Search for the cell housing the specified text and yield its (x, y) center coordinate. 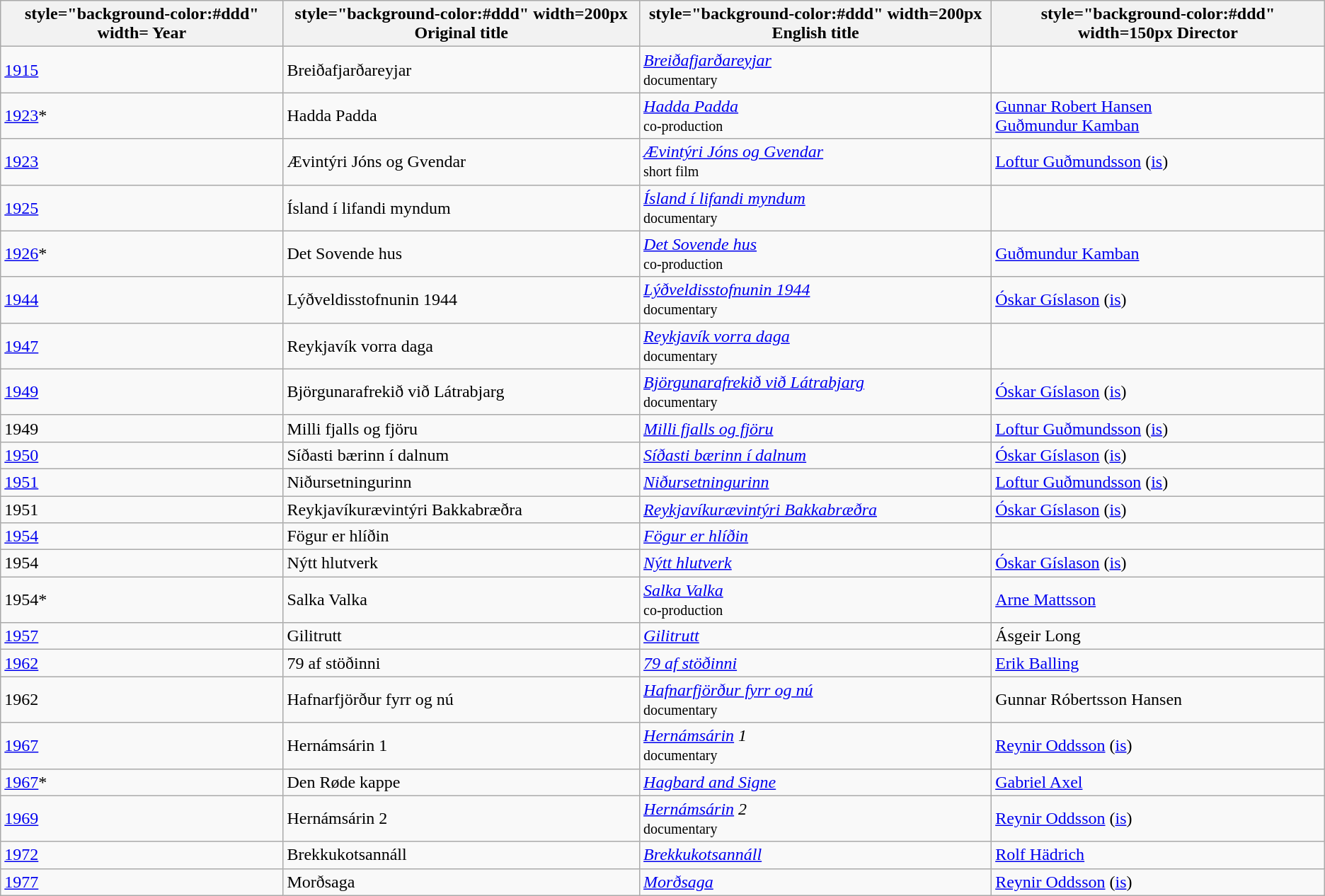
Ísland í lifandi myndumdocumentary (815, 208)
Arne Mattsson (1158, 600)
style="background-color:#ddd" width=200px English title (815, 24)
Hadda Padda (461, 116)
Gabriel Axel (1158, 782)
1967* (142, 782)
Ævintýri Jóns og Gvendarshort film (815, 161)
Hernámsárin 1documentary (815, 746)
Hernámsárin 1 (461, 746)
1947 (142, 345)
style="background-color:#ddd" width= Year (142, 24)
1925 (142, 208)
1923* (142, 116)
1977 (142, 882)
Ásgeir Long (1158, 636)
Breiðafjarðareyjar (461, 69)
Hernámsárin 2 (461, 818)
Björgunarafrekið við Látrabjargdocumentary (815, 392)
1957 (142, 636)
1967 (142, 746)
Erik Balling (1158, 663)
Hafnarfjörður fyrr og nú (461, 699)
1926* (142, 253)
Reykjavík vorra dagadocumentary (815, 345)
1923 (142, 161)
Den Røde kappe (461, 782)
Lýðveldisstofnunin 1944documentary (815, 300)
1972 (142, 855)
1950 (142, 455)
Hernámsárin 2documentary (815, 818)
Ævintýri Jóns og Gvendar (461, 161)
Guðmundur Kamban (1158, 253)
Hagbard and Signe (815, 782)
Lýðveldisstofnunin 1944 (461, 300)
Hadda Paddaco-production (815, 116)
Björgunarafrekið við Látrabjarg (461, 392)
Det Sovende husco-production (815, 253)
Det Sovende hus (461, 253)
Ísland í lifandi myndum (461, 208)
Breiðafjarðareyjardocumentary (815, 69)
Salka Valkaco-production (815, 600)
Reykjavík vorra daga (461, 345)
style="background-color:#ddd" width=150px Director (1158, 24)
Gunnar Róbertsson Hansen (1158, 699)
Salka Valka (461, 600)
Rolf Hädrich (1158, 855)
Hafnarfjörður fyrr og núdocumentary (815, 699)
1969 (142, 818)
Gunnar Robert Hansen Guðmundur Kamban (1158, 116)
style="background-color:#ddd" width=200px Original title (461, 24)
1954* (142, 600)
1915 (142, 69)
1944 (142, 300)
